Search for the cell housing the specified text and yield its (X, Y) center coordinate. 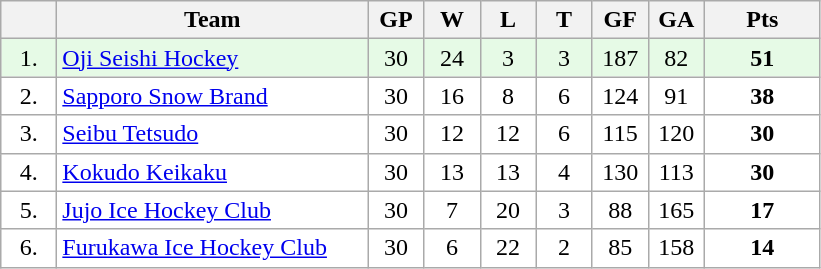
GF (620, 20)
1. (29, 58)
124 (620, 96)
82 (676, 58)
Seibu Tetsudo (212, 134)
2 (564, 248)
3. (29, 134)
120 (676, 134)
16 (452, 96)
165 (676, 210)
W (452, 20)
24 (452, 58)
38 (762, 96)
GP (396, 20)
91 (676, 96)
158 (676, 248)
113 (676, 172)
88 (620, 210)
130 (620, 172)
Team (212, 20)
51 (762, 58)
4. (29, 172)
14 (762, 248)
115 (620, 134)
187 (620, 58)
5. (29, 210)
Kokudo Keikaku (212, 172)
8 (508, 96)
2. (29, 96)
L (508, 20)
Sapporo Snow Brand (212, 96)
GA (676, 20)
Jujo Ice Hockey Club (212, 210)
Pts (762, 20)
17 (762, 210)
Furukawa Ice Hockey Club (212, 248)
4 (564, 172)
85 (620, 248)
6. (29, 248)
22 (508, 248)
7 (452, 210)
T (564, 20)
Oji Seishi Hockey (212, 58)
20 (508, 210)
